Return [x, y] of the center of cell containing provided text 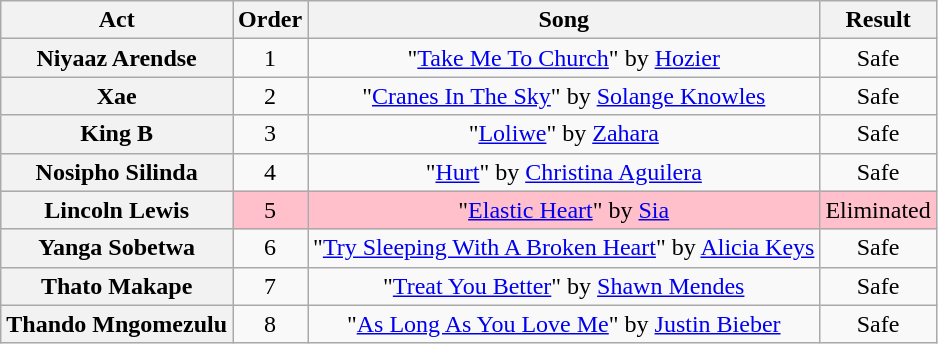
Thato Makape [117, 286]
Song [564, 20]
"Try Sleeping With A Broken Heart" by Alicia Keys [564, 248]
"Hurt" by Christina Aguilera [564, 172]
Lincoln Lewis [117, 210]
Nosipho Silinda [117, 172]
Eliminated [878, 210]
"Elastic Heart" by Sia [564, 210]
8 [270, 324]
King B [117, 134]
1 [270, 58]
5 [270, 210]
3 [270, 134]
Act [117, 20]
"Take Me To Church" by Hozier [564, 58]
"Loliwe" by Zahara [564, 134]
7 [270, 286]
2 [270, 96]
Yanga Sobetwa [117, 248]
"Treat You Better" by Shawn Mendes [564, 286]
6 [270, 248]
Niyaaz Arendse [117, 58]
Order [270, 20]
"Cranes In The Sky" by Solange Knowles [564, 96]
Result [878, 20]
Thando Mngomezulu [117, 324]
Xae [117, 96]
"As Long As You Love Me" by Justin Bieber [564, 324]
4 [270, 172]
